Extract the (X, Y) coordinate from the center of the cell holding the provided text.  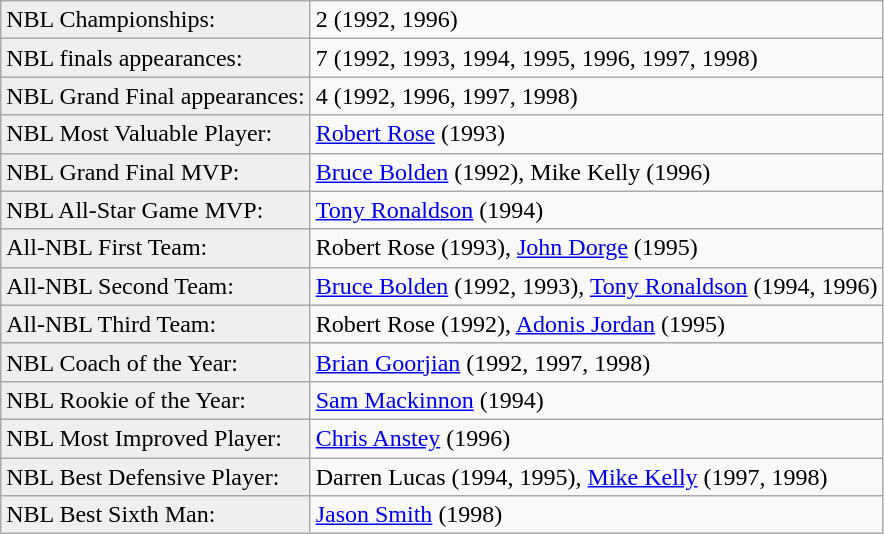
All-NBL First Team: (156, 248)
NBL Coach of the Year: (156, 362)
NBL Best Defensive Player: (156, 477)
NBL Rookie of the Year: (156, 400)
Sam Mackinnon (1994) (596, 400)
7 (1992, 1993, 1994, 1995, 1996, 1997, 1998) (596, 58)
NBL All-Star Game MVP: (156, 210)
Brian Goorjian (1992, 1997, 1998) (596, 362)
NBL Most Improved Player: (156, 438)
2 (1992, 1996) (596, 20)
Robert Rose (1992), Adonis Jordan (1995) (596, 324)
Bruce Bolden (1992, 1993), Tony Ronaldson (1994, 1996) (596, 286)
All-NBL Third Team: (156, 324)
NBL Grand Final appearances: (156, 96)
NBL Championships: (156, 20)
NBL finals appearances: (156, 58)
Robert Rose (1993), John Dorge (1995) (596, 248)
Chris Anstey (1996) (596, 438)
NBL Grand Final MVP: (156, 172)
Bruce Bolden (1992), Mike Kelly (1996) (596, 172)
Jason Smith (1998) (596, 515)
Darren Lucas (1994, 1995), Mike Kelly (1997, 1998) (596, 477)
Robert Rose (1993) (596, 134)
4 (1992, 1996, 1997, 1998) (596, 96)
NBL Most Valuable Player: (156, 134)
All-NBL Second Team: (156, 286)
NBL Best Sixth Man: (156, 515)
Tony Ronaldson (1994) (596, 210)
